Capture the cell that displays the provided text and extract its (x, y) central coordinate. 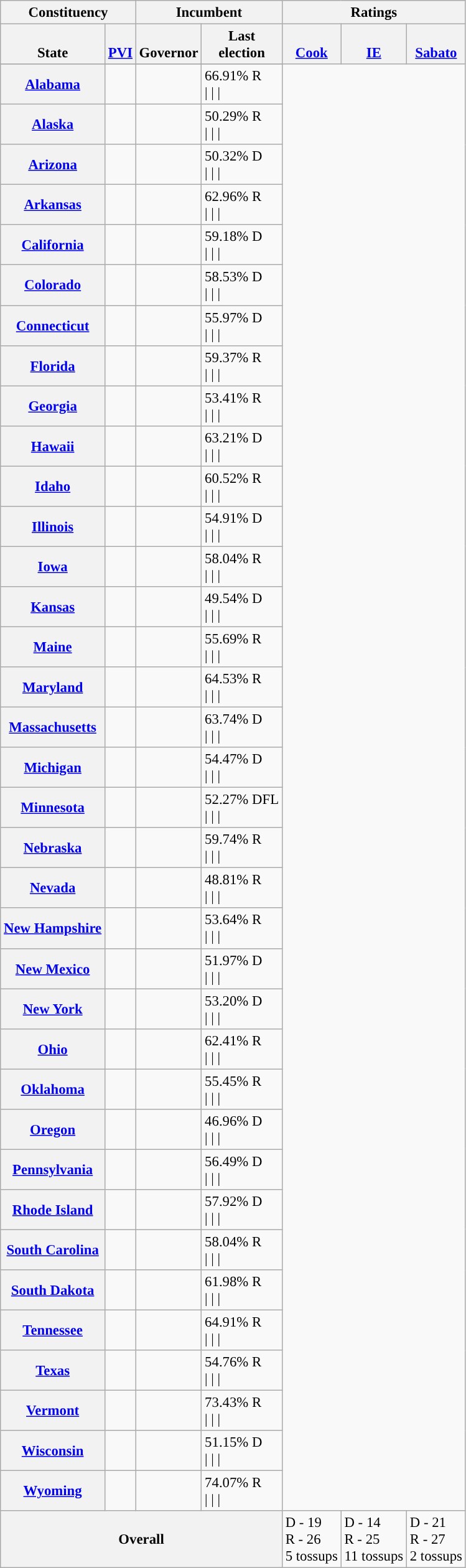
54.76% R | | | (242, 1370)
Michigan (53, 768)
54.47% D | | | (242, 768)
73.43% R | | | (242, 1411)
53.41% R | | | (242, 406)
58.53% D | | | (242, 285)
Maryland (53, 687)
D - 21R - 272 tossups (436, 1539)
50.32% D | | | (242, 164)
Alaska (53, 124)
New York (53, 1009)
53.64% R | | | (242, 928)
Ratings (373, 12)
Florida (53, 366)
74.07% R | | | (242, 1491)
Governor (168, 45)
Wisconsin (53, 1451)
60.52% R | | | (242, 487)
53.20% D | | | (242, 1009)
Rhode Island (53, 1210)
Wyoming (53, 1491)
63.74% D | | | (242, 728)
Lastelection (242, 45)
56.49% D | | | (242, 1170)
55.45% R | | | (242, 1089)
Nevada (53, 889)
63.21% D | | | (242, 446)
55.69% R | | | (242, 647)
New Mexico (53, 968)
59.74% R | | | (242, 847)
Iowa (53, 566)
Cook (311, 45)
Kansas (53, 607)
61.98% R | | | (242, 1290)
Connecticut (53, 326)
Idaho (53, 487)
52.27% DFL | | | (242, 808)
55.97% D | | | (242, 326)
48.81% R | | | (242, 889)
57.92% D | | | (242, 1210)
Oklahoma (53, 1089)
Overall (142, 1539)
Oregon (53, 1130)
Pennsylvania (53, 1170)
Incumbent (209, 12)
Massachusetts (53, 728)
New Hampshire (53, 928)
51.15% D | | | (242, 1451)
Alabama (53, 85)
Arkansas (53, 205)
D - 14R - 2511 tossups (373, 1539)
66.91% R | | | (242, 85)
Sabato (436, 45)
Texas (53, 1370)
50.29% R | | | (242, 124)
Vermont (53, 1411)
Colorado (53, 285)
64.91% R | | | (242, 1330)
59.18% D | | | (242, 245)
Illinois (53, 526)
Arizona (53, 164)
59.37% R | | | (242, 366)
IE (373, 45)
Ohio (53, 1049)
46.96% D | | | (242, 1130)
Hawaii (53, 446)
California (53, 245)
Nebraska (53, 847)
62.96% R | | | (242, 205)
South Dakota (53, 1290)
Georgia (53, 406)
State (53, 45)
South Carolina (53, 1249)
51.97% D | | | (242, 968)
64.53% R | | | (242, 687)
Minnesota (53, 808)
62.41% R | | | (242, 1049)
Tennessee (53, 1330)
54.91% D | | | (242, 526)
PVI (120, 45)
49.54% D | | | (242, 607)
D - 19R - 265 tossups (311, 1539)
Maine (53, 647)
Constituency (68, 12)
